Extract the [x, y] coordinate from the center of the cell holding the provided text.  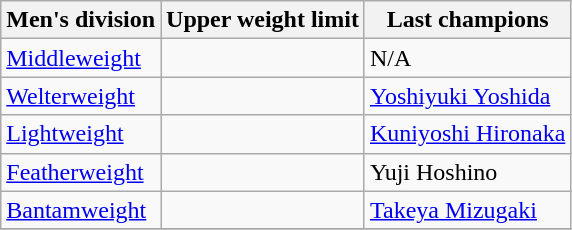
Yoshiyuki Yoshida [467, 96]
Middleweight [81, 58]
Last champions [467, 20]
Featherweight [81, 172]
Lightweight [81, 134]
Yuji Hoshino [467, 172]
Men's division [81, 20]
Takeya Mizugaki [467, 210]
Kuniyoshi Hironaka [467, 134]
Upper weight limit [263, 20]
N/A [467, 58]
Welterweight [81, 96]
Bantamweight [81, 210]
